Scan for the cell matching the given text and deliver its (X, Y) coordinate at center. 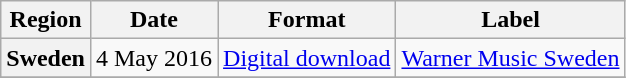
Date (154, 20)
Warner Music Sweden (510, 58)
Sweden (46, 58)
Label (510, 20)
Format (307, 20)
Region (46, 20)
Digital download (307, 58)
4 May 2016 (154, 58)
